From the cell containing the given text, extract its center point as [x, y] coordinate. 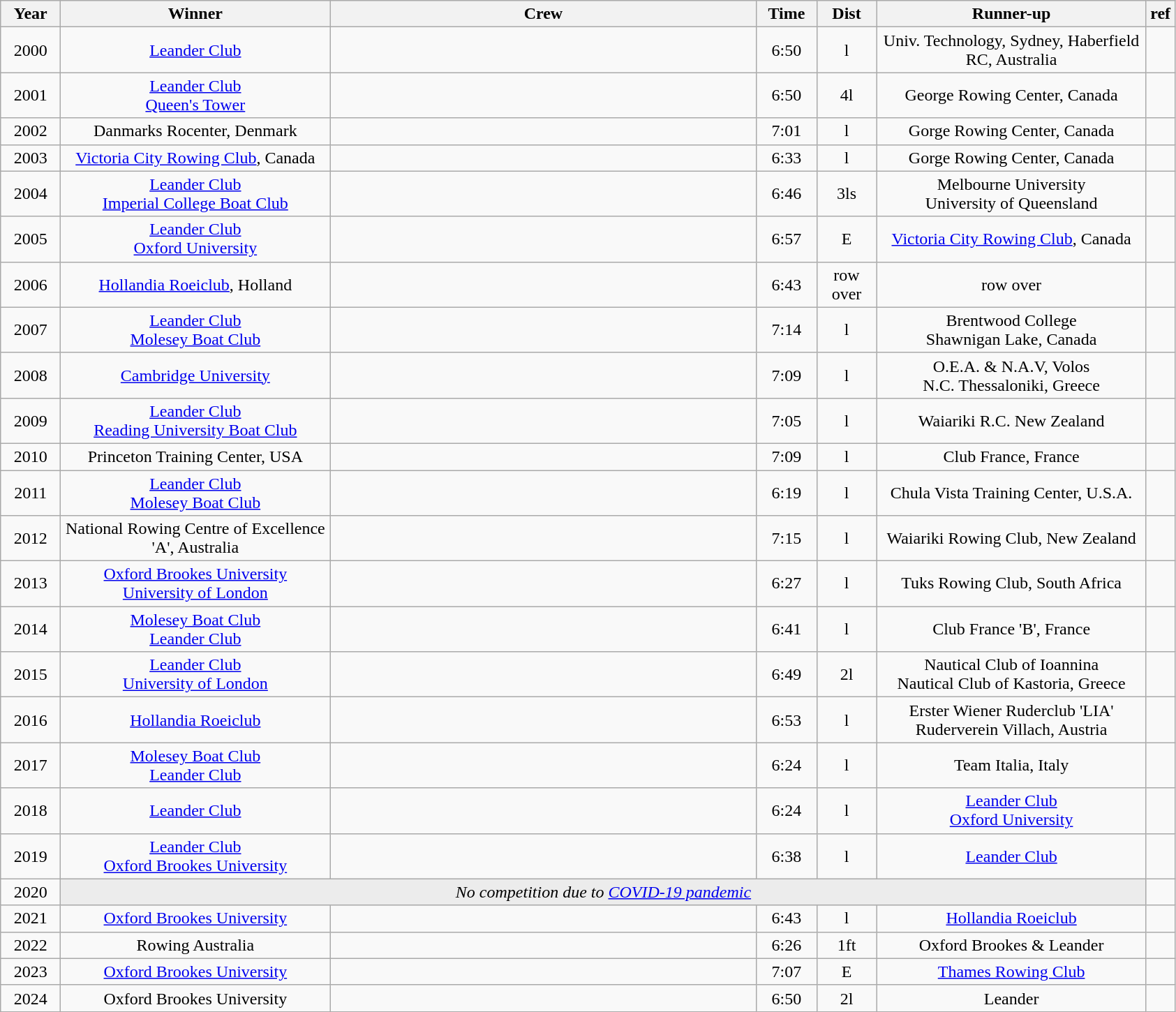
2016 [31, 720]
6:49 [787, 674]
3ls [847, 194]
Waiariki R.C. New Zealand [1011, 420]
Nautical Club of Ioannina Nautical Club of Kastoria, Greece [1011, 674]
Univ. Technology, Sydney, Haberfield RC, Australia [1011, 50]
6:19 [787, 493]
7:01 [787, 131]
Thames Rowing Club [1011, 972]
2012 [31, 539]
Dist [847, 14]
Year [31, 14]
Runner-up [1011, 14]
2021 [31, 918]
6:33 [787, 158]
No competition due to COVID-19 pandemic [603, 892]
4l [847, 95]
Brentwood College Shawnigan Lake, Canada [1011, 329]
2015 [31, 674]
Oxford Brookes & Leander [1011, 945]
Melbourne University University of Queensland [1011, 194]
Chula Vista Training Center, U.S.A. [1011, 493]
National Rowing Centre of Excellence 'A', Australia [195, 539]
6:41 [787, 630]
6:57 [787, 239]
Danmarks Rocenter, Denmark [195, 131]
2004 [31, 194]
Rowing Australia [195, 945]
2023 [31, 972]
7:15 [787, 539]
2022 [31, 945]
7:07 [787, 972]
Leander Club University of London [195, 674]
George Rowing Center, Canada [1011, 95]
2001 [31, 95]
1ft [847, 945]
Cambridge University [195, 375]
Hollandia Roeiclub, Holland [195, 285]
Winner [195, 14]
Time [787, 14]
7:14 [787, 329]
6:27 [787, 583]
6:26 [787, 945]
2002 [31, 131]
Crew [543, 14]
6:38 [787, 856]
2003 [31, 158]
Leander [1011, 998]
2007 [31, 329]
Leander Club Imperial College Boat Club [195, 194]
7:05 [787, 420]
Erster Wiener Ruderclub 'LIA' Ruderverein Villach, Austria [1011, 720]
Princeton Training Center, USA [195, 456]
6:53 [787, 720]
2010 [31, 456]
Club France 'B', France [1011, 630]
2008 [31, 375]
2000 [31, 50]
2017 [31, 765]
Leander Club Oxford Brookes University [195, 856]
2009 [31, 420]
2011 [31, 493]
2020 [31, 892]
2005 [31, 239]
Waiariki Rowing Club, New Zealand [1011, 539]
Club France, France [1011, 456]
Oxford Brookes University University of London [195, 583]
6:46 [787, 194]
2014 [31, 630]
2018 [31, 811]
ref [1160, 14]
Tuks Rowing Club, South Africa [1011, 583]
Leander Club Reading University Boat Club [195, 420]
O.E.A. & N.A.V, Volos N.C. Thessaloniki, Greece [1011, 375]
2006 [31, 285]
2019 [31, 856]
Leander Club Queen's Tower [195, 95]
Team Italia, Italy [1011, 765]
2024 [31, 998]
2013 [31, 583]
